Output the (x, y) coordinate of the center of the cell containing the given text.  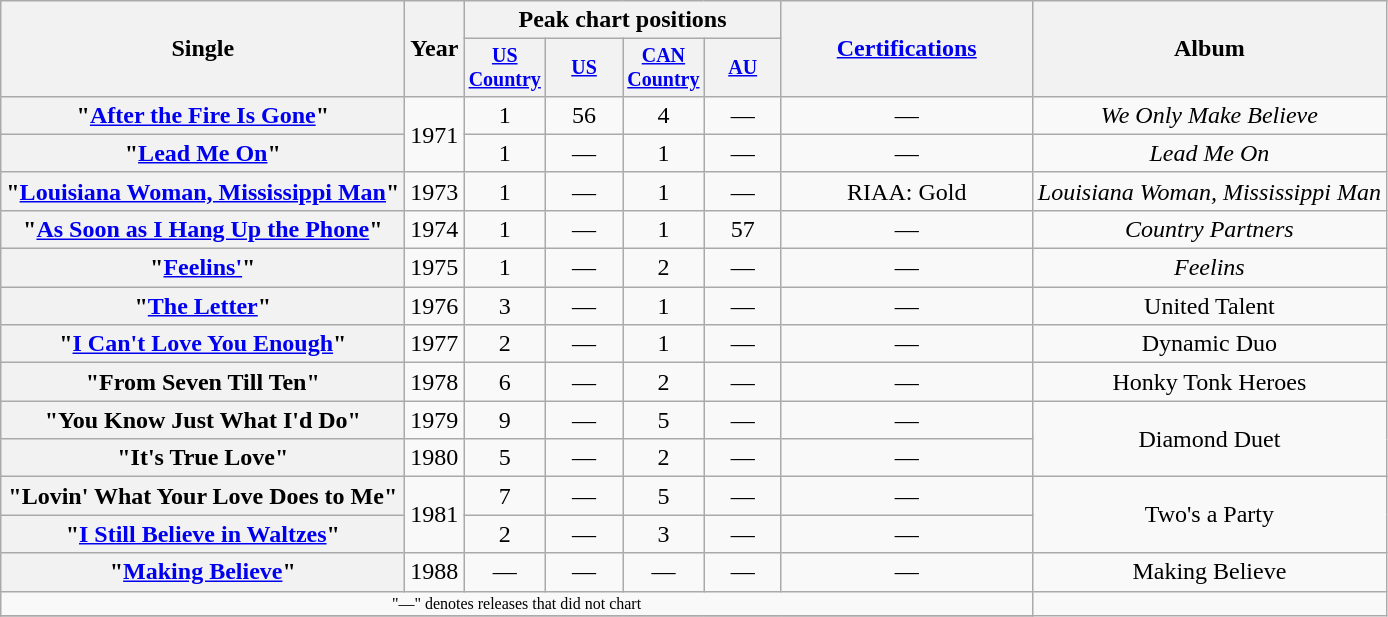
Honky Tonk Heroes (1209, 382)
RIAA: Gold (906, 191)
Feelins (1209, 268)
Making Believe (1209, 572)
7 (505, 496)
AU (742, 68)
Louisiana Woman, Mississippi Man (1209, 191)
4 (664, 115)
"Louisiana Woman, Mississippi Man" (203, 191)
"I Can't Love You Enough" (203, 344)
"Feelins'" (203, 268)
"Lovin' What Your Love Does to Me" (203, 496)
"Making Believe" (203, 572)
1974 (434, 229)
US (584, 68)
1975 (434, 268)
1980 (434, 458)
"The Letter" (203, 306)
56 (584, 115)
We Only Make Believe (1209, 115)
Diamond Duet (1209, 439)
Certifications (906, 49)
1981 (434, 515)
Album (1209, 49)
Year (434, 49)
Single (203, 49)
1973 (434, 191)
US Country (505, 68)
"I Still Believe in Waltzes" (203, 534)
"You Know Just What I'd Do" (203, 420)
Two's a Party (1209, 515)
1988 (434, 572)
6 (505, 382)
"It's True Love" (203, 458)
"From Seven Till Ten" (203, 382)
57 (742, 229)
"Lead Me On" (203, 153)
1976 (434, 306)
Peak chart positions (622, 20)
"As Soon as I Hang Up the Phone" (203, 229)
1971 (434, 134)
Lead Me On (1209, 153)
1977 (434, 344)
Dynamic Duo (1209, 344)
CAN Country (664, 68)
Country Partners (1209, 229)
9 (505, 420)
"After the Fire Is Gone" (203, 115)
1979 (434, 420)
1978 (434, 382)
United Talent (1209, 306)
"—" denotes releases that did not chart (517, 603)
